Extract the [x, y] coordinate from the center of the cell holding the provided text.  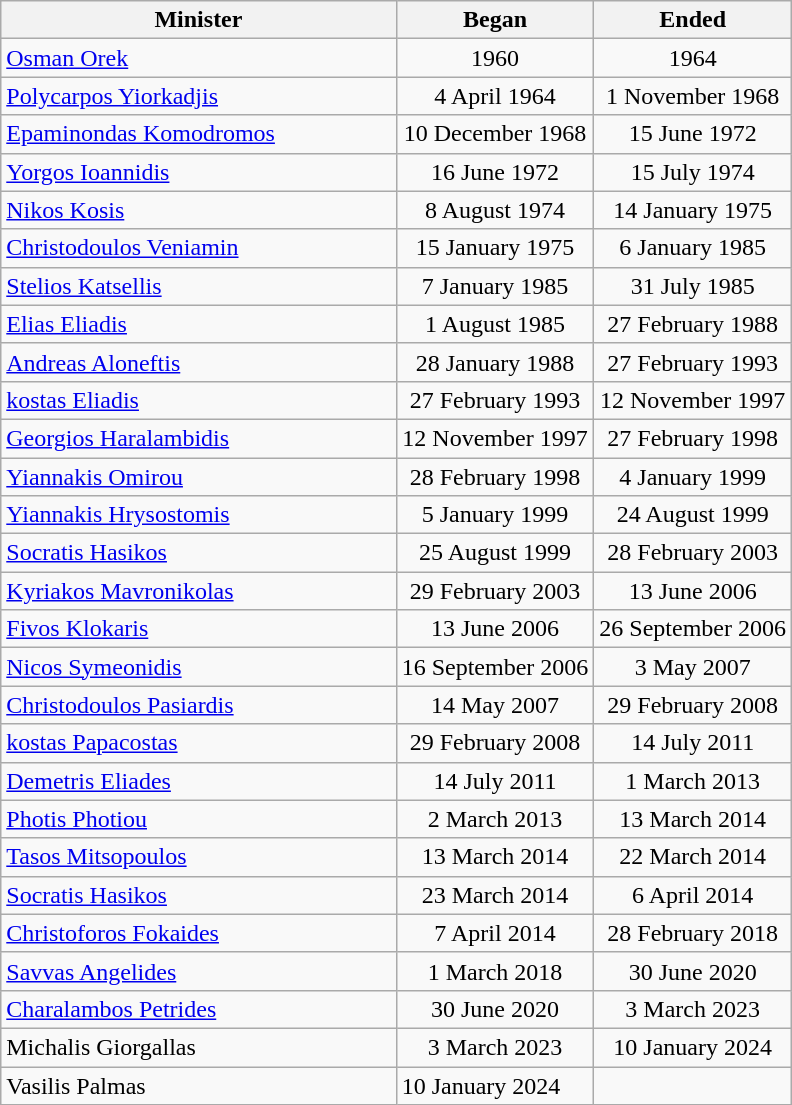
Fivos Klokaris [198, 629]
Michalis Giorgallas [198, 1047]
1964 [693, 58]
6 April 2014 [693, 895]
23 March 2014 [495, 895]
24 August 1999 [693, 515]
Yiannakis Hrysostomis [198, 515]
Vasilis Palmas [198, 1085]
2 March 2013 [495, 819]
16 June 1972 [495, 172]
15 June 1972 [693, 134]
15 January 1975 [495, 248]
7 April 2014 [495, 933]
kostas Papacostas [198, 743]
Began [495, 20]
29 February 2003 [495, 591]
4 January 1999 [693, 477]
Stelios Katsellis [198, 286]
27 February 1998 [693, 438]
Tasos Mitsopoulos [198, 857]
Savvas Angelides [198, 971]
4 April 1964 [495, 96]
kostas Eliadis [198, 400]
1 March 2013 [693, 781]
14 May 2007 [495, 705]
Andreas Aloneftis [198, 362]
25 August 1999 [495, 553]
Christodoulos Veniamin [198, 248]
1 March 2018 [495, 971]
22 March 2014 [693, 857]
Nikos Kosis [198, 210]
Photis Photiou [198, 819]
26 September 2006 [693, 629]
16 September 2006 [495, 667]
15 July 1974 [693, 172]
6 January 1985 [693, 248]
Minister [198, 20]
Epaminondas Komodromos [198, 134]
10 December 1968 [495, 134]
1 November 1968 [693, 96]
Yiannakis Omirou [198, 477]
31 July 1985 [693, 286]
Elias Eliadis [198, 324]
1 August 1985 [495, 324]
3 May 2007 [693, 667]
27 February 1988 [693, 324]
Demetris Eliades [198, 781]
14 January 1975 [693, 210]
Charalambos Petrides [198, 1009]
7 January 1985 [495, 286]
Christodoulos Pasiardis [198, 705]
Kyriakos Mavronikolas [198, 591]
1960 [495, 58]
28 February 2003 [693, 553]
28 January 1988 [495, 362]
Ended [693, 20]
Christoforos Fokaides [198, 933]
28 February 1998 [495, 477]
28 February 2018 [693, 933]
5 January 1999 [495, 515]
Yorgos Ioannidis [198, 172]
8 August 1974 [495, 210]
Nicos Symeonidis [198, 667]
Georgios Haralambidis [198, 438]
Polycarpos Yiorkadjis [198, 96]
Osman Orek [198, 58]
